From the cell containing the given text, extract its center point as (X, Y) coordinate. 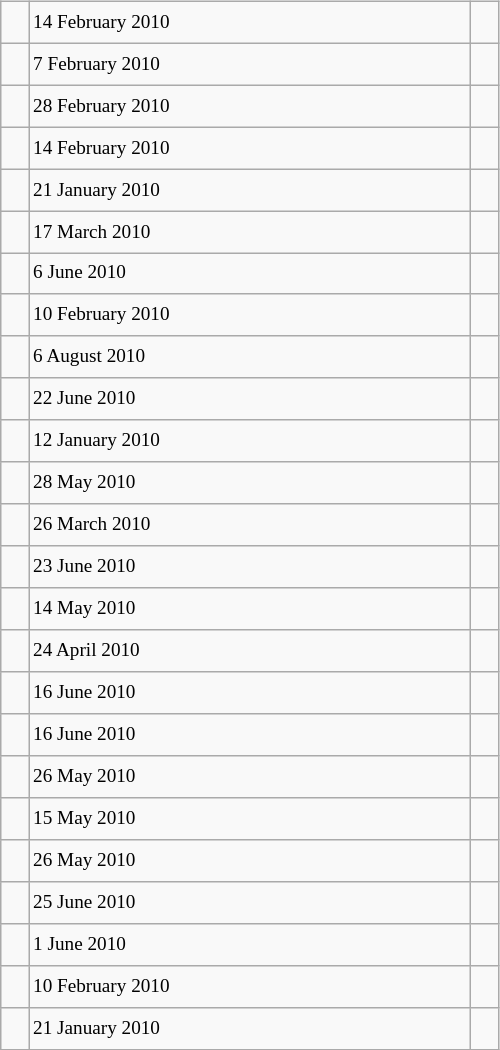
24 April 2010 (249, 651)
7 February 2010 (249, 64)
1 June 2010 (249, 944)
12 January 2010 (249, 441)
17 March 2010 (249, 232)
22 June 2010 (249, 399)
6 August 2010 (249, 357)
14 May 2010 (249, 609)
28 May 2010 (249, 483)
15 May 2010 (249, 819)
25 June 2010 (249, 902)
23 June 2010 (249, 567)
26 March 2010 (249, 525)
6 June 2010 (249, 274)
28 February 2010 (249, 106)
